Determine the (x, y) coordinate at the center of the cell enclosing the given text.  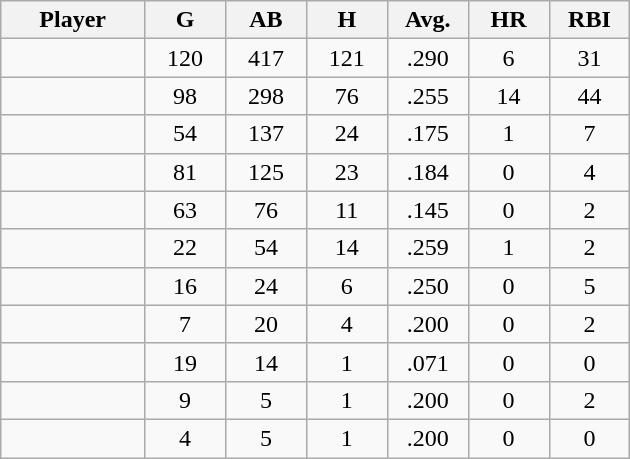
9 (186, 400)
22 (186, 248)
.250 (428, 286)
Player (73, 20)
298 (266, 96)
RBI (590, 20)
.145 (428, 210)
23 (346, 172)
417 (266, 58)
HR (508, 20)
.175 (428, 134)
19 (186, 362)
44 (590, 96)
31 (590, 58)
16 (186, 286)
81 (186, 172)
H (346, 20)
63 (186, 210)
.255 (428, 96)
125 (266, 172)
.071 (428, 362)
AB (266, 20)
G (186, 20)
137 (266, 134)
120 (186, 58)
Avg. (428, 20)
11 (346, 210)
.184 (428, 172)
121 (346, 58)
20 (266, 324)
.259 (428, 248)
.290 (428, 58)
98 (186, 96)
